For the text-containing cell, return its midpoint in (x, y) coordinate format. 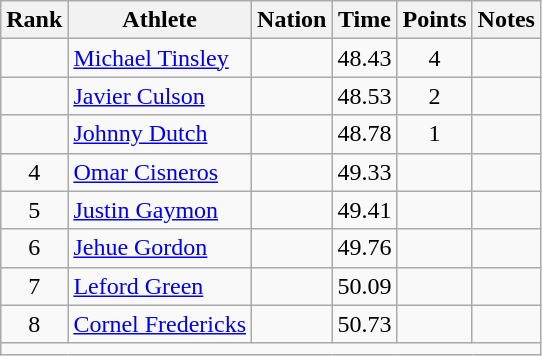
Notes (506, 20)
6 (34, 248)
Javier Culson (160, 96)
Points (434, 20)
Leford Green (160, 286)
2 (434, 96)
Nation (292, 20)
50.73 (364, 324)
Michael Tinsley (160, 58)
Time (364, 20)
48.53 (364, 96)
Cornel Fredericks (160, 324)
Johnny Dutch (160, 134)
50.09 (364, 286)
Rank (34, 20)
Athlete (160, 20)
49.76 (364, 248)
Jehue Gordon (160, 248)
7 (34, 286)
1 (434, 134)
48.78 (364, 134)
48.43 (364, 58)
49.41 (364, 210)
5 (34, 210)
8 (34, 324)
Justin Gaymon (160, 210)
Omar Cisneros (160, 172)
49.33 (364, 172)
